Capture the cell that displays the provided text and extract its (x, y) central coordinate. 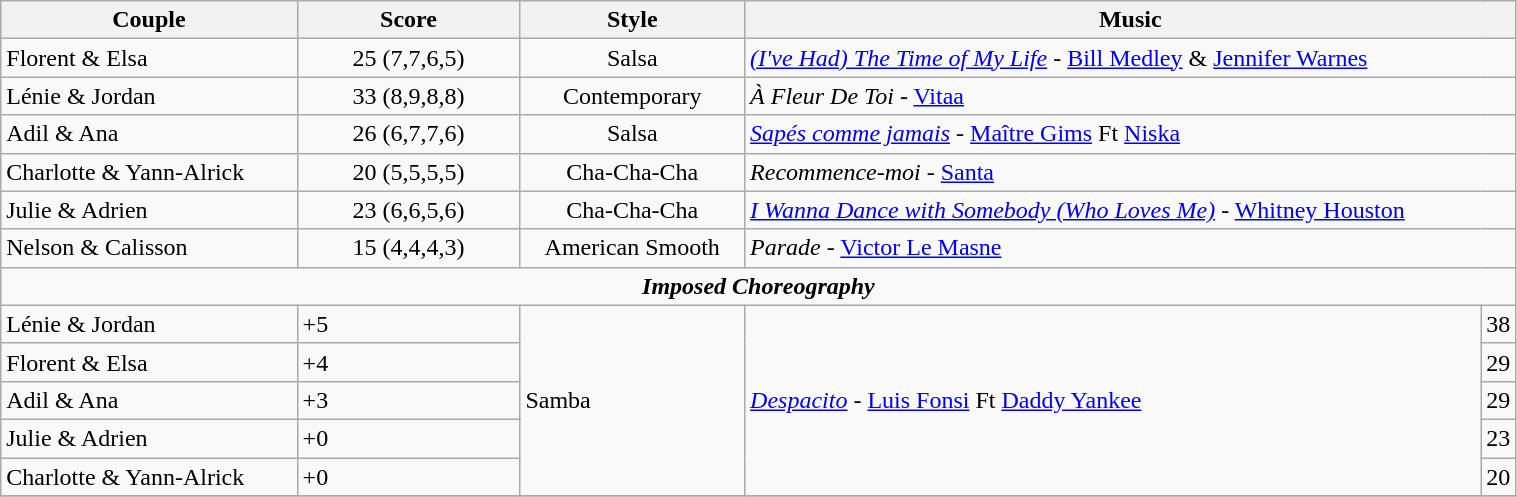
20 (5,5,5,5) (408, 172)
Samba (632, 400)
Score (408, 20)
Music (1130, 20)
Sapés comme jamais - Maître Gims Ft Niska (1130, 134)
38 (1498, 324)
Despacito - Luis Fonsi Ft Daddy Yankee (1113, 400)
I Wanna Dance with Somebody (Who Loves Me) - Whitney Houston (1130, 210)
Style (632, 20)
26 (6,7,7,6) (408, 134)
25 (7,7,6,5) (408, 58)
Imposed Choreography (758, 286)
American Smooth (632, 248)
15 (4,4,4,3) (408, 248)
Couple (149, 20)
Recommence-moi - Santa (1130, 172)
+4 (408, 362)
À Fleur De Toi - Vitaa (1130, 96)
33 (8,9,8,8) (408, 96)
+5 (408, 324)
+3 (408, 400)
(I've Had) The Time of My Life - Bill Medley & Jennifer Warnes (1130, 58)
Nelson & Calisson (149, 248)
Contemporary (632, 96)
23 (6,6,5,6) (408, 210)
Parade - Victor Le Masne (1130, 248)
20 (1498, 477)
23 (1498, 438)
